Capture the cell that displays the provided text and extract its [x, y] central coordinate. 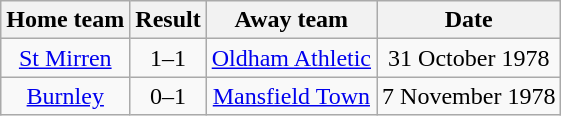
Date [469, 20]
Home team [66, 20]
0–1 [168, 96]
31 October 1978 [469, 58]
St Mirren [66, 58]
Away team [291, 20]
Oldham Athletic [291, 58]
Mansfield Town [291, 96]
7 November 1978 [469, 96]
Result [168, 20]
Burnley [66, 96]
1–1 [168, 58]
